Pinpoint the cell where the given text exists, returning its [x, y] midpoint coordinate. 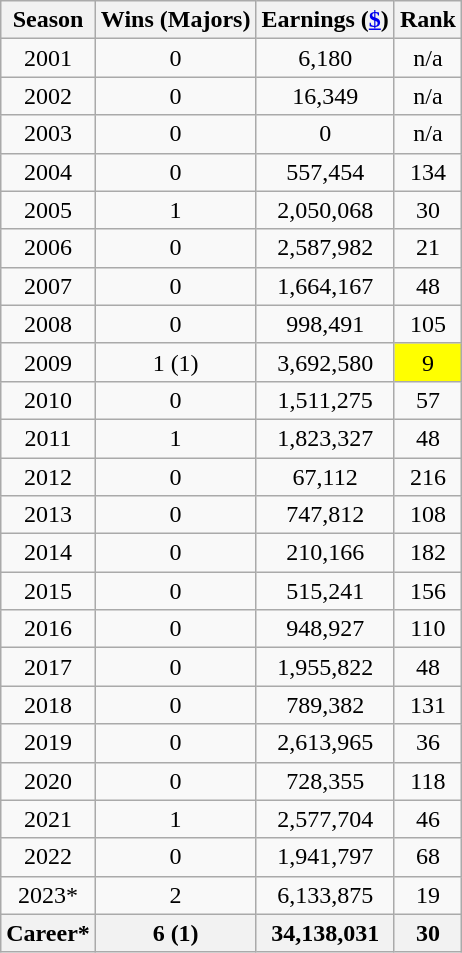
Season [48, 20]
2023* [48, 895]
1,955,822 [325, 667]
131 [428, 705]
557,454 [325, 172]
2,613,965 [325, 743]
1 (1) [176, 362]
2006 [48, 248]
57 [428, 400]
182 [428, 553]
1,941,797 [325, 857]
2005 [48, 210]
2001 [48, 58]
3,692,580 [325, 362]
Rank [428, 20]
68 [428, 857]
2011 [48, 438]
9 [428, 362]
2004 [48, 172]
2010 [48, 400]
156 [428, 591]
46 [428, 819]
67,112 [325, 477]
2019 [48, 743]
2021 [48, 819]
728,355 [325, 781]
2,050,068 [325, 210]
2013 [48, 515]
Earnings ($) [325, 20]
2 [176, 895]
Career* [48, 933]
2,577,704 [325, 819]
2020 [48, 781]
2009 [48, 362]
2014 [48, 553]
36 [428, 743]
2002 [48, 96]
515,241 [325, 591]
2015 [48, 591]
1,664,167 [325, 286]
105 [428, 324]
108 [428, 515]
2007 [48, 286]
2008 [48, 324]
110 [428, 629]
134 [428, 172]
948,927 [325, 629]
2,587,982 [325, 248]
6 (1) [176, 933]
21 [428, 248]
2016 [48, 629]
118 [428, 781]
2003 [48, 134]
998,491 [325, 324]
Wins (Majors) [176, 20]
1,511,275 [325, 400]
1,823,327 [325, 438]
19 [428, 895]
6,180 [325, 58]
2018 [48, 705]
16,349 [325, 96]
210,166 [325, 553]
2022 [48, 857]
2012 [48, 477]
34,138,031 [325, 933]
6,133,875 [325, 895]
789,382 [325, 705]
2017 [48, 667]
747,812 [325, 515]
216 [428, 477]
